Detect which cell encompasses the target text, then output its [x, y] center coordinate. 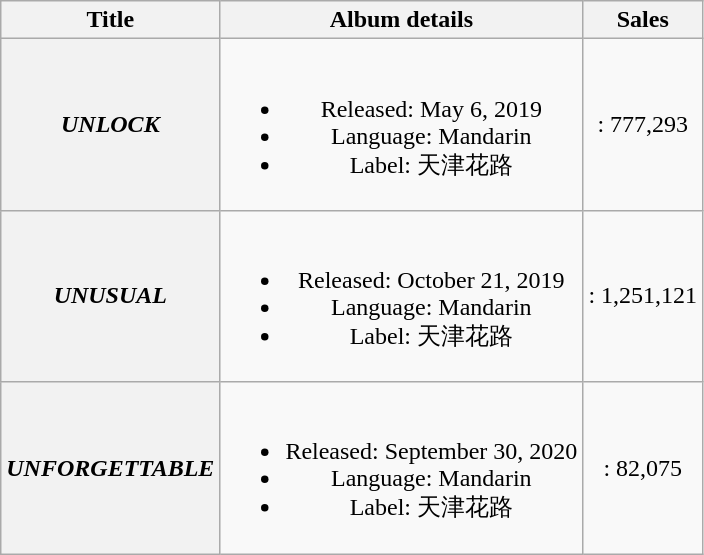
: 777,293 [643, 125]
Sales [643, 20]
Released: October 21, 2019Language: MandarinLabel: 天津花路 [402, 296]
Released: September 30, 2020Language: MandarinLabel: 天津花路 [402, 468]
UNUSUAL [110, 296]
Title [110, 20]
UNLOCK [110, 125]
Released: May 6, 2019Language: MandarinLabel: 天津花路 [402, 125]
: 1,251,121 [643, 296]
Album details [402, 20]
UNFORGETTABLE [110, 468]
: 82,075 [643, 468]
